For the text-containing cell, return its midpoint in (x, y) coordinate format. 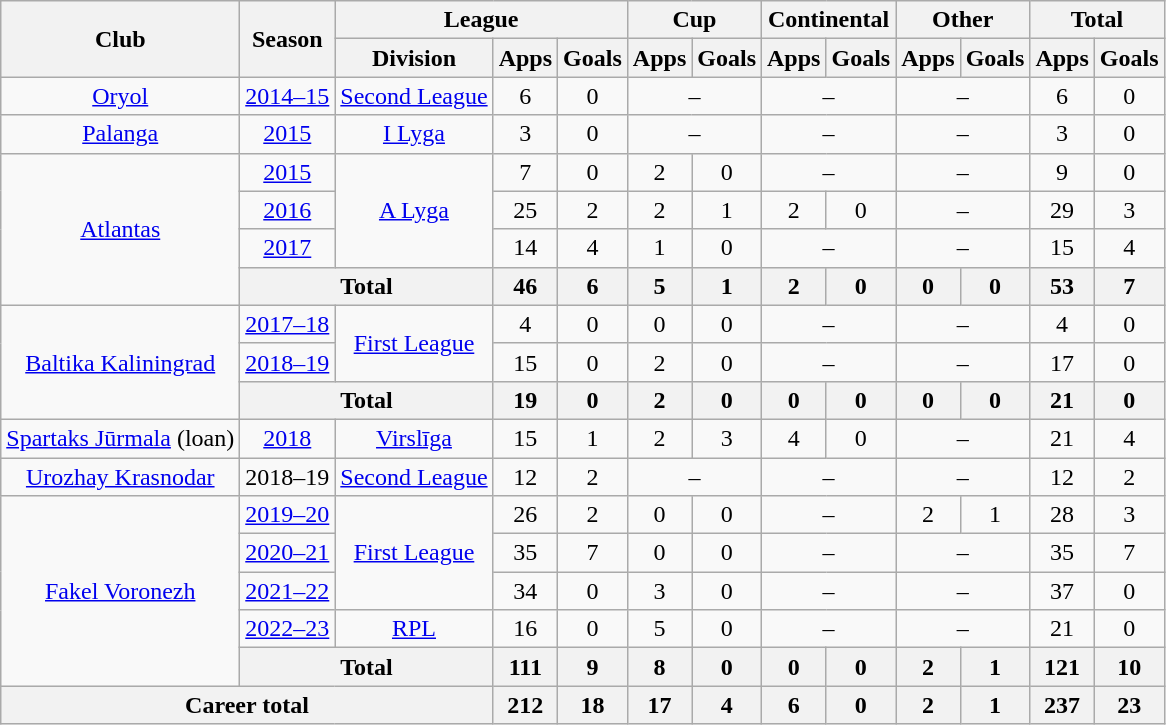
2016 (288, 210)
Division (414, 58)
2017 (288, 248)
Palanga (120, 134)
Season (288, 39)
34 (525, 591)
2018 (288, 438)
A Lyga (414, 210)
46 (525, 286)
8 (659, 667)
Oryol (120, 96)
53 (1062, 286)
Virslīga (414, 438)
Club (120, 39)
Baltika Kaliningrad (120, 362)
Continental (829, 20)
14 (525, 248)
RPL (414, 629)
2014–15 (288, 96)
2021–22 (288, 591)
28 (1062, 515)
I Lyga (414, 134)
212 (525, 705)
121 (1062, 667)
29 (1062, 210)
237 (1062, 705)
25 (525, 210)
111 (525, 667)
Other (963, 20)
2020–21 (288, 553)
League (482, 20)
23 (1129, 705)
Cup (694, 20)
Atlantas (120, 229)
2017–18 (288, 324)
26 (525, 515)
16 (525, 629)
37 (1062, 591)
Fakel Voronezh (120, 591)
10 (1129, 667)
Urozhay Krasnodar (120, 477)
Spartaks Jūrmala (loan) (120, 438)
2022–23 (288, 629)
2019–20 (288, 515)
Career total (247, 705)
19 (525, 400)
18 (593, 705)
